Capture the cell that displays the provided text and extract its (X, Y) central coordinate. 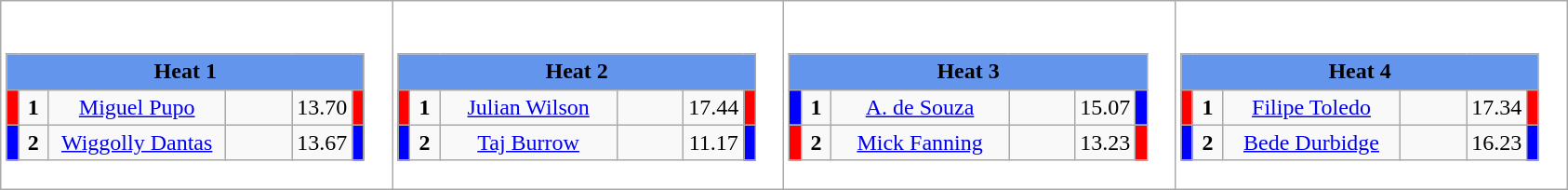
Mick Fanning (921, 142)
16.23 (1497, 142)
17.44 (714, 107)
Bede Durbidge (1311, 142)
Heat 4 (1360, 72)
13.23 (1105, 142)
Filipe Toledo (1311, 107)
11.17 (714, 142)
Heat 3 1 A. de Souza 15.07 2 Mick Fanning 13.23 (980, 95)
Heat 1 (185, 72)
Wiggolly Dantas (138, 142)
Heat 4 1 Filipe Toledo 17.34 2 Bede Durbidge 16.23 (1371, 95)
Heat 3 (968, 72)
Julian Wilson (528, 107)
Heat 2 (577, 72)
15.07 (1105, 107)
A. de Souza (921, 107)
13.67 (322, 142)
Heat 2 1 Julian Wilson 17.44 2 Taj Burrow 11.17 (588, 95)
13.70 (322, 107)
Miguel Pupo (138, 107)
Taj Burrow (528, 142)
17.34 (1497, 107)
Heat 1 1 Miguel Pupo 13.70 2 Wiggolly Dantas 13.67 (197, 95)
